Identify which cell holds the provided text, then report its (X, Y) central coordinate. 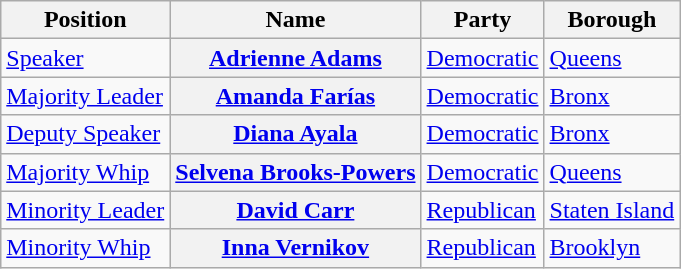
Minority Leader (86, 210)
Staten Island (612, 210)
Diana Ayala (296, 134)
Selvena Brooks-Powers (296, 172)
Inna Vernikov (296, 248)
David Carr (296, 210)
Adrienne Adams (296, 58)
Majority Whip (86, 172)
Minority Whip (86, 248)
Borough (612, 20)
Deputy Speaker (86, 134)
Party (482, 20)
Brooklyn (612, 248)
Name (296, 20)
Majority Leader (86, 96)
Amanda Farías (296, 96)
Speaker (86, 58)
Position (86, 20)
